Detect which cell encompasses the target text, then output its [x, y] center coordinate. 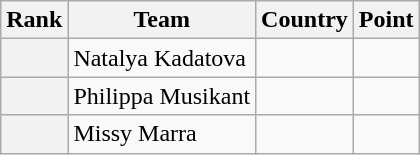
Missy Marra [162, 134]
Philippa Musikant [162, 96]
Natalya Kadatova [162, 58]
Rank [34, 20]
Point [386, 20]
Country [305, 20]
Team [162, 20]
